Scan for the cell matching the given text and deliver its (x, y) coordinate at center. 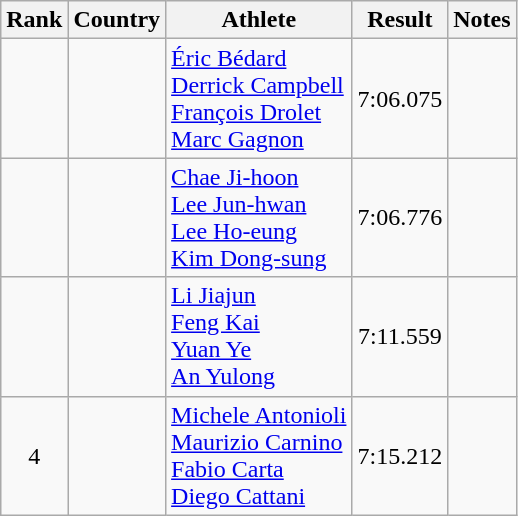
7:11.559 (400, 336)
Country (117, 20)
4 (34, 456)
Athlete (259, 20)
Li Jiajun Feng Kai Yuan Ye An Yulong (259, 336)
Notes (482, 20)
7:06.776 (400, 218)
Rank (34, 20)
Éric Bédard Derrick Campbell François Drolet Marc Gagnon (259, 98)
Michele Antonioli Maurizio Carnino Fabio Carta Diego Cattani (259, 456)
Chae Ji-hoon Lee Jun-hwan Lee Ho-eung Kim Dong-sung (259, 218)
7:06.075 (400, 98)
7:15.212 (400, 456)
Result (400, 20)
